Determine the [X, Y] coordinate at the center of the cell enclosing the given text.  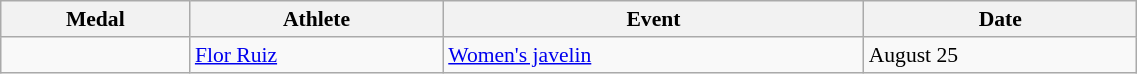
Medal [96, 19]
Women's javelin [653, 55]
Date [1000, 19]
August 25 [1000, 55]
Flor Ruiz [316, 55]
Event [653, 19]
Athlete [316, 19]
